For the text-containing cell, return its midpoint in [x, y] coordinate format. 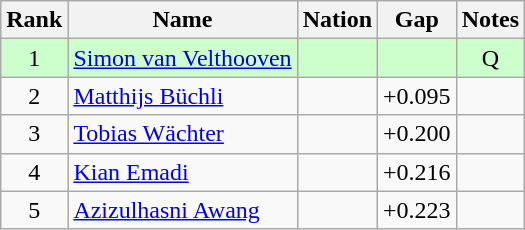
4 [34, 172]
Matthijs Büchli [182, 96]
+0.223 [418, 210]
Notes [490, 20]
Q [490, 58]
Rank [34, 20]
Simon van Velthooven [182, 58]
Gap [418, 20]
1 [34, 58]
Tobias Wächter [182, 134]
3 [34, 134]
Azizulhasni Awang [182, 210]
+0.200 [418, 134]
Nation [337, 20]
5 [34, 210]
2 [34, 96]
+0.216 [418, 172]
+0.095 [418, 96]
Kian Emadi [182, 172]
Name [182, 20]
